Find where the given text appears and provide that cell's center as [X, Y] coordinate. 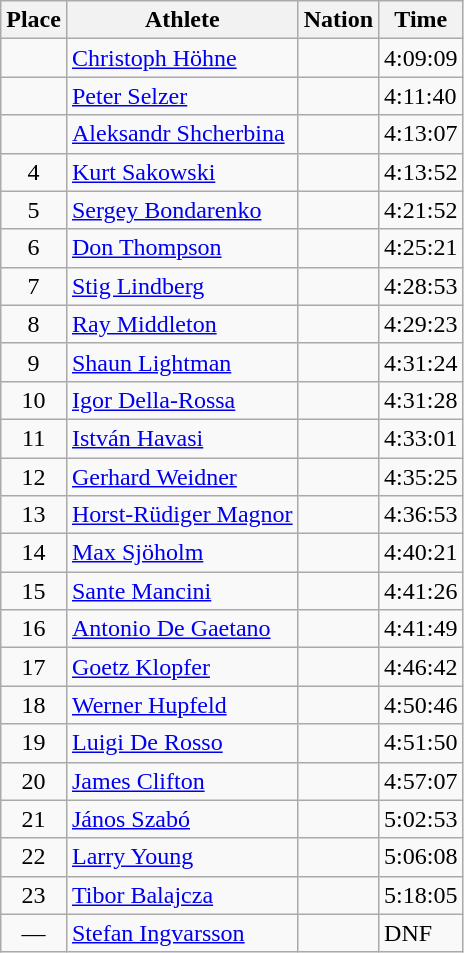
DNF [421, 933]
23 [34, 895]
Athlete [182, 20]
4:40:21 [421, 553]
4:09:09 [421, 58]
Horst-Rüdiger Magnor [182, 515]
Max Sjöholm [182, 553]
Goetz Klopfer [182, 667]
4 [34, 172]
Sante Mancini [182, 591]
Tibor Balajcza [182, 895]
9 [34, 362]
17 [34, 667]
István Havasi [182, 438]
Ray Middleton [182, 324]
4:29:23 [421, 324]
4:46:42 [421, 667]
4:50:46 [421, 705]
12 [34, 477]
8 [34, 324]
5 [34, 210]
Larry Young [182, 857]
4:31:24 [421, 362]
Don Thompson [182, 248]
Antonio De Gaetano [182, 629]
5:06:08 [421, 857]
Igor Della-Rossa [182, 400]
10 [34, 400]
4:13:07 [421, 134]
4:13:52 [421, 172]
4:11:40 [421, 96]
Kurt Sakowski [182, 172]
18 [34, 705]
7 [34, 286]
5:02:53 [421, 819]
4:41:49 [421, 629]
14 [34, 553]
Stig Lindberg [182, 286]
Sergey Bondarenko [182, 210]
Aleksandr Shcherbina [182, 134]
22 [34, 857]
15 [34, 591]
Nation [338, 20]
20 [34, 781]
11 [34, 438]
6 [34, 248]
János Szabó [182, 819]
Stefan Ingvarsson [182, 933]
4:41:26 [421, 591]
Place [34, 20]
4:33:01 [421, 438]
4:21:52 [421, 210]
Werner Hupfeld [182, 705]
4:57:07 [421, 781]
4:51:50 [421, 743]
4:25:21 [421, 248]
Time [421, 20]
19 [34, 743]
16 [34, 629]
Gerhard Weidner [182, 477]
— [34, 933]
Shaun Lightman [182, 362]
James Clifton [182, 781]
21 [34, 819]
4:28:53 [421, 286]
Christoph Höhne [182, 58]
4:35:25 [421, 477]
Luigi De Rosso [182, 743]
Peter Selzer [182, 96]
5:18:05 [421, 895]
4:31:28 [421, 400]
13 [34, 515]
4:36:53 [421, 515]
